Detect which cell encompasses the target text, then output its (X, Y) center coordinate. 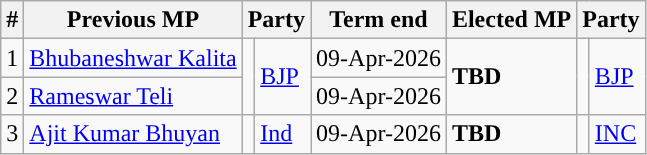
3 (12, 134)
Bhubaneshwar Kalita (133, 58)
# (12, 20)
1 (12, 58)
Elected MP (511, 20)
Ajit Kumar Bhuyan (133, 134)
2 (12, 96)
Previous MP (133, 20)
Ind (283, 134)
INC (617, 134)
Rameswar Teli (133, 96)
Term end (379, 20)
